For the text-containing cell, return its midpoint in (x, y) coordinate format. 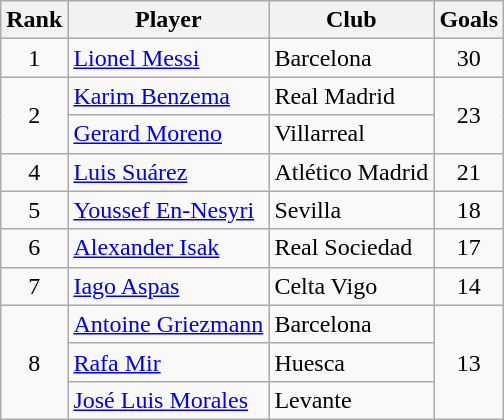
6 (34, 248)
Rafa Mir (168, 362)
Atlético Madrid (352, 172)
Sevilla (352, 210)
Villarreal (352, 134)
Club (352, 20)
Player (168, 20)
Karim Benzema (168, 96)
Antoine Griezmann (168, 324)
Lionel Messi (168, 58)
5 (34, 210)
1 (34, 58)
21 (469, 172)
2 (34, 115)
7 (34, 286)
Rank (34, 20)
Goals (469, 20)
4 (34, 172)
José Luis Morales (168, 400)
Youssef En-Nesyri (168, 210)
Huesca (352, 362)
Alexander Isak (168, 248)
17 (469, 248)
Celta Vigo (352, 286)
Real Sociedad (352, 248)
13 (469, 362)
Levante (352, 400)
18 (469, 210)
8 (34, 362)
30 (469, 58)
Luis Suárez (168, 172)
Real Madrid (352, 96)
Gerard Moreno (168, 134)
23 (469, 115)
14 (469, 286)
Iago Aspas (168, 286)
